Find where the given text appears and provide that cell's center as [x, y] coordinate. 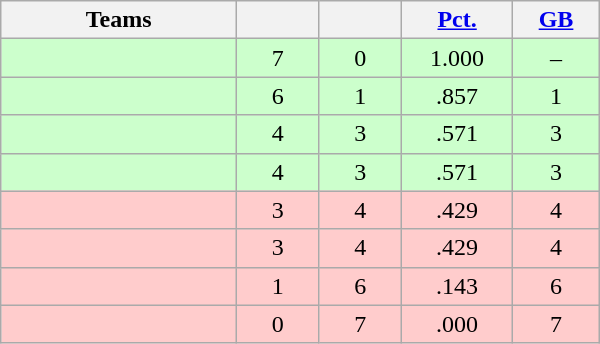
1.000 [456, 58]
Pct. [456, 20]
.857 [456, 96]
Teams [119, 20]
.000 [456, 324]
– [556, 58]
GB [556, 20]
.143 [456, 286]
